Return [x, y] of the center of cell containing provided text 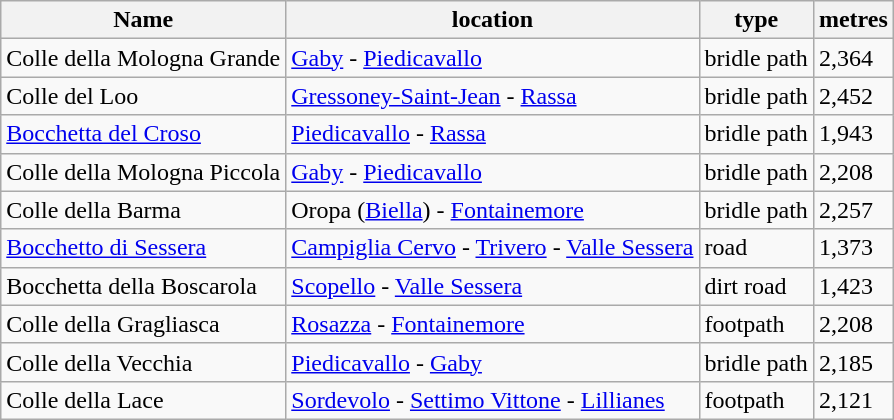
Colle della Mologna Piccola [144, 172]
2,185 [853, 362]
Oropa (Biella) - Fontainemore [492, 210]
Colle della Mologna Grande [144, 58]
Colle della Vecchia [144, 362]
metres [853, 20]
2,364 [853, 58]
Colle della Lace [144, 400]
type [756, 20]
1,373 [853, 248]
1,943 [853, 134]
Scopello - Valle Sessera [492, 286]
Bocchetto di Sessera [144, 248]
Piedicavallo - Rassa [492, 134]
Colle del Loo [144, 96]
1,423 [853, 286]
location [492, 20]
Colle della Barma [144, 210]
Colle della Gragliasca [144, 324]
Bocchetta del Croso [144, 134]
Sordevolo - Settimo Vittone - Lillianes [492, 400]
dirt road [756, 286]
Gressoney-Saint-Jean - Rassa [492, 96]
Piedicavallo - Gaby [492, 362]
Bocchetta della Boscarola [144, 286]
2,452 [853, 96]
road [756, 248]
2,121 [853, 400]
Rosazza - Fontainemore [492, 324]
2,257 [853, 210]
Name [144, 20]
Campiglia Cervo - Trivero - Valle Sessera [492, 248]
